Determine the [X, Y] coordinate at the center of the cell enclosing the given text.  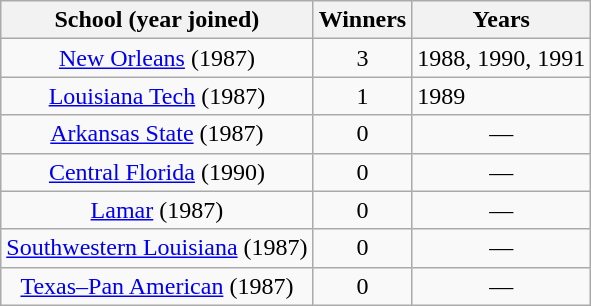
1989 [502, 96]
1 [362, 96]
New Orleans (1987) [157, 58]
3 [362, 58]
Louisiana Tech (1987) [157, 96]
Lamar (1987) [157, 210]
1988, 1990, 1991 [502, 58]
Arkansas State (1987) [157, 134]
Central Florida (1990) [157, 172]
Southwestern Louisiana (1987) [157, 248]
School (year joined) [157, 20]
Texas–Pan American (1987) [157, 286]
Years [502, 20]
Winners [362, 20]
